Pinpoint the cell where the given text exists, returning its [X, Y] midpoint coordinate. 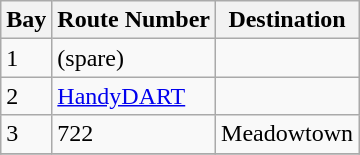
1 [26, 58]
Route Number [134, 20]
Bay [26, 20]
3 [26, 134]
HandyDART [134, 96]
Destination [288, 20]
Meadowtown [288, 134]
(spare) [134, 58]
722 [134, 134]
2 [26, 96]
